Provide the (X, Y) coordinate of the cell's center where the given text is located.  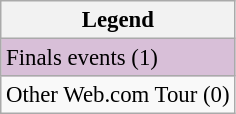
Other Web.com Tour (0) (118, 95)
Legend (118, 20)
Finals events (1) (118, 58)
